Determine the [x, y] coordinate at the center of the cell enclosing the given text.  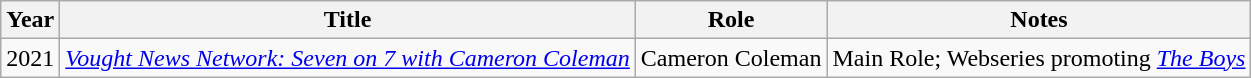
Cameron Coleman [731, 58]
Year [30, 20]
Title [348, 20]
Notes [1039, 20]
2021 [30, 58]
Main Role; Webseries promoting The Boys [1039, 58]
Role [731, 20]
Vought News Network: Seven on 7 with Cameron Coleman [348, 58]
